Pinpoint the cell where the given text exists, returning its [x, y] midpoint coordinate. 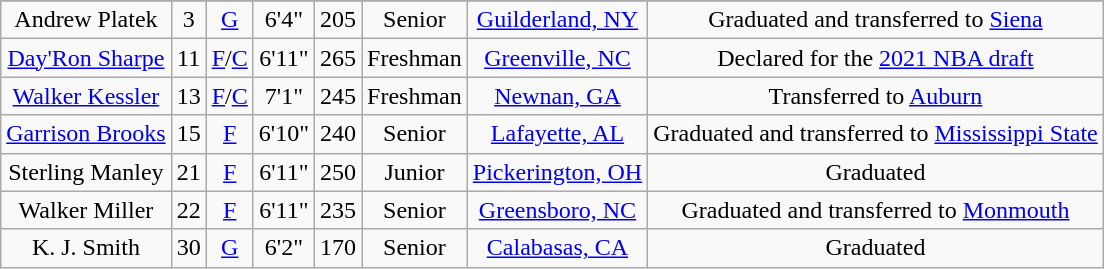
13 [188, 96]
Day'Ron Sharpe [86, 58]
Graduated and transferred to Monmouth [876, 210]
Greenville, NC [557, 58]
6'2" [284, 248]
250 [338, 172]
Walker Kessler [86, 96]
245 [338, 96]
30 [188, 248]
Andrew Platek [86, 20]
Garrison Brooks [86, 134]
240 [338, 134]
11 [188, 58]
3 [188, 20]
170 [338, 248]
7'1" [284, 96]
Declared for the 2021 NBA draft [876, 58]
15 [188, 134]
K. J. Smith [86, 248]
Walker Miller [86, 210]
Greensboro, NC [557, 210]
6'10" [284, 134]
Guilderland, NY [557, 20]
205 [338, 20]
265 [338, 58]
21 [188, 172]
Lafayette, AL [557, 134]
22 [188, 210]
Calabasas, CA [557, 248]
Junior [415, 172]
235 [338, 210]
Transferred to Auburn [876, 96]
Graduated and transferred to Siena [876, 20]
Graduated and transferred to Mississippi State [876, 134]
Newnan, GA [557, 96]
Sterling Manley [86, 172]
6'4" [284, 20]
Pickerington, OH [557, 172]
